Search for the cell housing the specified text and yield its (X, Y) center coordinate. 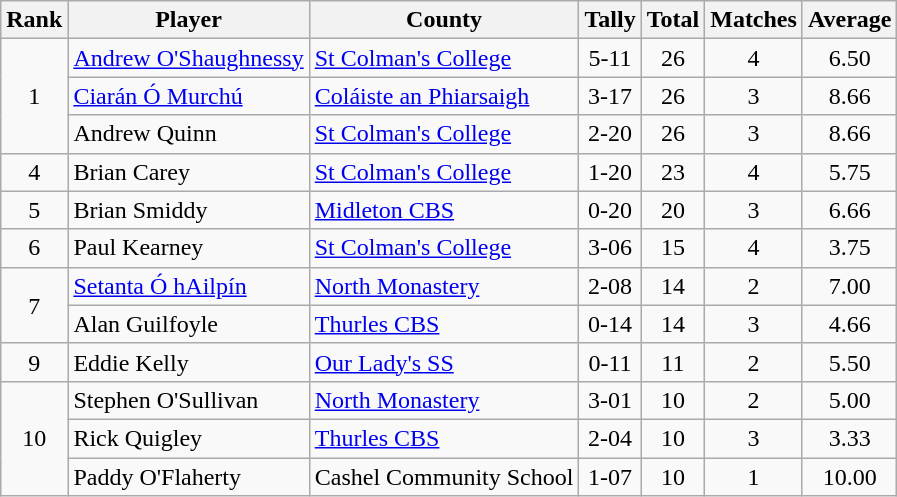
Ciarán Ó Murchú (188, 96)
1-20 (610, 172)
2-20 (610, 134)
3-06 (610, 248)
23 (673, 172)
Rick Quigley (188, 438)
Brian Carey (188, 172)
Eddie Kelly (188, 362)
Matches (754, 20)
Midleton CBS (444, 210)
5.00 (850, 400)
Andrew O'Shaughnessy (188, 58)
5.75 (850, 172)
5 (34, 210)
9 (34, 362)
Rank (34, 20)
3.33 (850, 438)
10.00 (850, 477)
7.00 (850, 286)
Stephen O'Sullivan (188, 400)
20 (673, 210)
Brian Smiddy (188, 210)
11 (673, 362)
3.75 (850, 248)
Our Lady's SS (444, 362)
6 (34, 248)
6.66 (850, 210)
7 (34, 305)
1-07 (610, 477)
0-11 (610, 362)
5.50 (850, 362)
County (444, 20)
0-14 (610, 324)
5-11 (610, 58)
Coláiste an Phiarsaigh (444, 96)
Average (850, 20)
Cashel Community School (444, 477)
6.50 (850, 58)
15 (673, 248)
Paddy O'Flaherty (188, 477)
Tally (610, 20)
2-04 (610, 438)
Setanta Ó hAilpín (188, 286)
4.66 (850, 324)
Alan Guilfoyle (188, 324)
3-17 (610, 96)
3-01 (610, 400)
Paul Kearney (188, 248)
Total (673, 20)
0-20 (610, 210)
Player (188, 20)
2-08 (610, 286)
Andrew Quinn (188, 134)
